Return [x, y] of the center of cell containing provided text 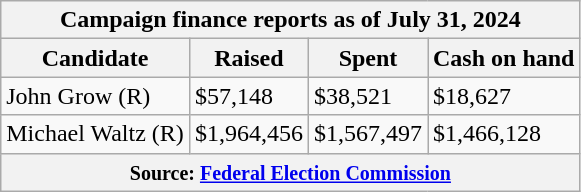
Candidate [96, 58]
$1,964,456 [248, 134]
Michael Waltz (R) [96, 134]
John Grow (R) [96, 96]
Cash on hand [504, 58]
$57,148 [248, 96]
Campaign finance reports as of July 31, 2024 [290, 20]
$1,567,497 [368, 134]
Spent [368, 58]
Source: Federal Election Commission [290, 172]
$38,521 [368, 96]
$18,627 [504, 96]
Raised [248, 58]
$1,466,128 [504, 134]
